Capture the cell that displays the provided text and extract its [x, y] central coordinate. 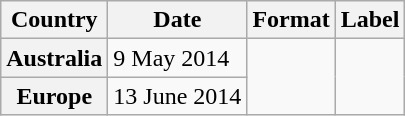
Europe [54, 96]
Country [54, 20]
Australia [54, 58]
Date [178, 20]
13 June 2014 [178, 96]
Format [291, 20]
9 May 2014 [178, 58]
Label [370, 20]
